Scan for the cell matching the given text and deliver its [x, y] coordinate at center. 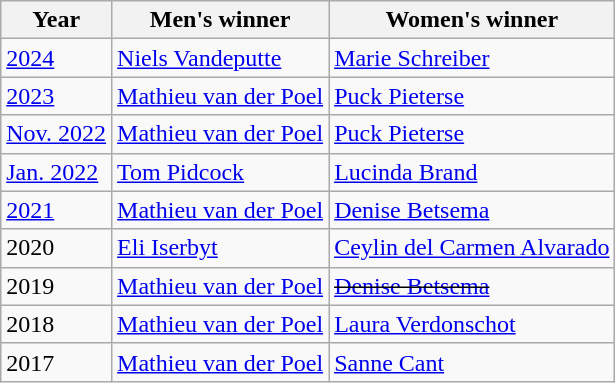
2019 [56, 286]
Jan. 2022 [56, 172]
Niels Vandeputte [220, 58]
2017 [56, 362]
2021 [56, 210]
2020 [56, 248]
2023 [56, 96]
Year [56, 20]
Eli Iserbyt [220, 248]
Nov. 2022 [56, 134]
2018 [56, 324]
2024 [56, 58]
Ceylin del Carmen Alvarado [472, 248]
Sanne Cant [472, 362]
Marie Schreiber [472, 58]
Men's winner [220, 20]
Laura Verdonschot [472, 324]
Women's winner [472, 20]
Lucinda Brand [472, 172]
Tom Pidcock [220, 172]
